Capture the cell that displays the provided text and extract its (X, Y) central coordinate. 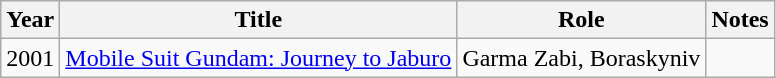
Role (582, 20)
Garma Zabi, Boraskyniv (582, 58)
Title (258, 20)
Mobile Suit Gundam: Journey to Jaburo (258, 58)
Notes (740, 20)
2001 (30, 58)
Year (30, 20)
